Return (X, Y) of the center of cell containing provided text 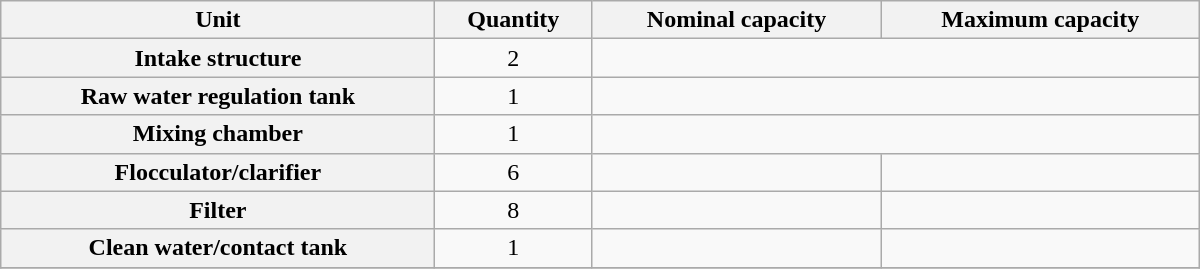
Intake structure (218, 58)
Mixing chamber (218, 134)
6 (514, 172)
Filter (218, 210)
Unit (218, 20)
Nominal capacity (737, 20)
Maximum capacity (1040, 20)
Flocculator/clarifier (218, 172)
2 (514, 58)
8 (514, 210)
Quantity (514, 20)
Clean water/contact tank (218, 248)
Raw water regulation tank (218, 96)
